For the text-containing cell, return its midpoint in [X, Y] coordinate format. 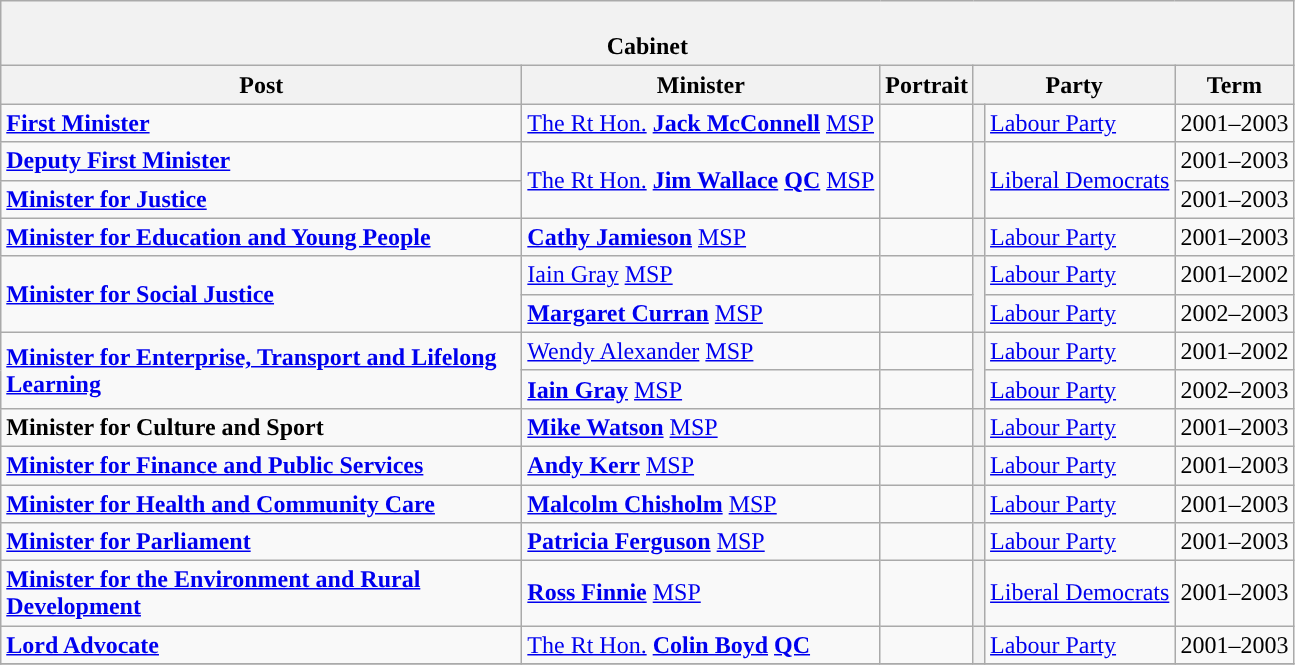
The Rt Hon. Jim Wallace QC MSP [701, 180]
Lord Advocate [262, 645]
Minister for Culture and Sport [262, 427]
Minister for Social Justice [262, 294]
Wendy Alexander MSP [701, 351]
Minister for the Environment and Rural Development [262, 594]
Post [262, 85]
First Minister [262, 123]
Cathy Jamieson MSP [701, 237]
Deputy First Minister [262, 161]
Patricia Ferguson MSP [701, 542]
The Rt Hon. Colin Boyd QC [701, 645]
Andy Kerr MSP [701, 465]
Mike Watson MSP [701, 427]
Ross Finnie MSP [701, 594]
Minister [701, 85]
Minister for Justice [262, 199]
Minister for Health and Community Care [262, 503]
The Rt Hon. Jack McConnell MSP [701, 123]
Margaret Curran MSP [701, 313]
Malcolm Chisholm MSP [701, 503]
Cabinet [648, 34]
Minister for Finance and Public Services [262, 465]
Minister for Education and Young People [262, 237]
Term [1234, 85]
Minister for Parliament [262, 542]
Portrait [927, 85]
Party [1074, 85]
Minister for Enterprise, Transport and Lifelong Learning [262, 370]
